Determine the [x, y] coordinate at the center of the cell enclosing the given text.  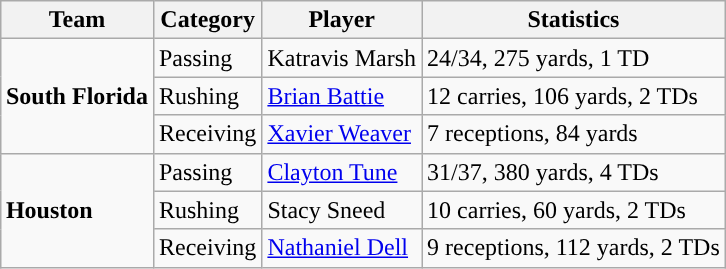
Stacy Sneed [342, 210]
12 carries, 106 yards, 2 TDs [574, 96]
Category [207, 20]
Statistics [574, 20]
Brian Battie [342, 96]
10 carries, 60 yards, 2 TDs [574, 210]
Katravis Marsh [342, 58]
Clayton Tune [342, 172]
24/34, 275 yards, 1 TD [574, 58]
7 receptions, 84 yards [574, 134]
31/37, 380 yards, 4 TDs [574, 172]
9 receptions, 112 yards, 2 TDs [574, 248]
Team [76, 20]
Xavier Weaver [342, 134]
South Florida [76, 96]
Nathaniel Dell [342, 248]
Player [342, 20]
Houston [76, 210]
